Pinpoint the cell where the given text exists, returning its [x, y] midpoint coordinate. 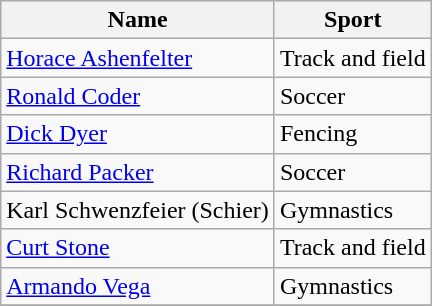
Karl Schwenzfeier (Schier) [138, 210]
Name [138, 20]
Fencing [352, 134]
Armando Vega [138, 286]
Curt Stone [138, 248]
Dick Dyer [138, 134]
Richard Packer [138, 172]
Sport [352, 20]
Horace Ashenfelter [138, 58]
Ronald Coder [138, 96]
